From the cell containing the given text, extract its center point as (X, Y) coordinate. 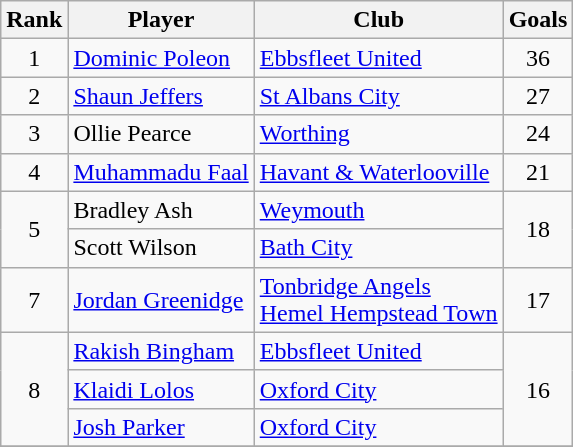
Shaun Jeffers (161, 96)
5 (34, 229)
Havant & Waterlooville (378, 172)
Player (161, 20)
8 (34, 389)
1 (34, 58)
Weymouth (378, 210)
Ollie Pearce (161, 134)
Goals (538, 20)
Bradley Ash (161, 210)
Dominic Poleon (161, 58)
Bath City (378, 248)
4 (34, 172)
7 (34, 300)
Josh Parker (161, 427)
Klaidi Lolos (161, 389)
Muhammadu Faal (161, 172)
Rakish Bingham (161, 351)
Jordan Greenidge (161, 300)
16 (538, 389)
36 (538, 58)
Rank (34, 20)
St Albans City (378, 96)
3 (34, 134)
27 (538, 96)
17 (538, 300)
Scott Wilson (161, 248)
Club (378, 20)
21 (538, 172)
Worthing (378, 134)
24 (538, 134)
Tonbridge Angels Hemel Hempstead Town (378, 300)
2 (34, 96)
18 (538, 229)
